Pinpoint the cell where the given text exists, returning its (x, y) midpoint coordinate. 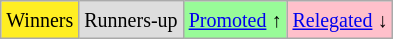
Winners (40, 20)
Promoted ↑ (235, 20)
Relegated ↓ (340, 20)
Runners-up (131, 20)
